Find where the given text appears and provide that cell's center as (x, y) coordinate. 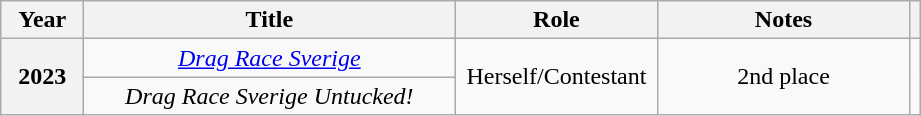
Year (42, 20)
Title (270, 20)
Drag Race Sverige Untucked! (270, 96)
Role (556, 20)
2nd place (784, 77)
Drag Race Sverige (270, 58)
Notes (784, 20)
2023 (42, 77)
Herself/Contestant (556, 77)
